From the cell containing the given text, extract its center point as (X, Y) coordinate. 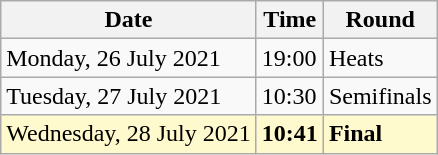
Date (129, 20)
Time (290, 20)
Round (380, 20)
10:41 (290, 134)
19:00 (290, 58)
10:30 (290, 96)
Monday, 26 July 2021 (129, 58)
Final (380, 134)
Semifinals (380, 96)
Tuesday, 27 July 2021 (129, 96)
Wednesday, 28 July 2021 (129, 134)
Heats (380, 58)
